Find where the given text appears and provide that cell's center as [x, y] coordinate. 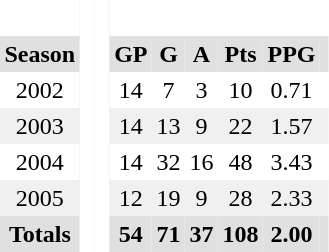
2002 [40, 90]
G [168, 54]
2.33 [292, 198]
7 [168, 90]
2003 [40, 126]
2004 [40, 162]
13 [168, 126]
28 [240, 198]
19 [168, 198]
16 [202, 162]
37 [202, 234]
0.71 [292, 90]
54 [131, 234]
PPG [292, 54]
32 [168, 162]
10 [240, 90]
1.57 [292, 126]
GP [131, 54]
Pts [240, 54]
3 [202, 90]
12 [131, 198]
71 [168, 234]
2.00 [292, 234]
2005 [40, 198]
A [202, 54]
22 [240, 126]
3.43 [292, 162]
48 [240, 162]
108 [240, 234]
Totals [40, 234]
Season [40, 54]
